Determine the [x, y] coordinate at the center of the cell enclosing the given text.  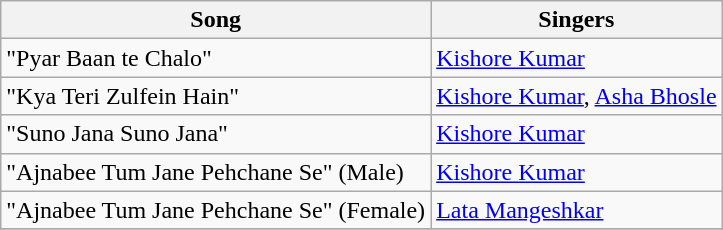
Singers [576, 20]
"Pyar Baan te Chalo" [216, 58]
Song [216, 20]
"Kya Teri Zulfein Hain" [216, 96]
"Suno Jana Suno Jana" [216, 134]
"Ajnabee Tum Jane Pehchane Se" (Male) [216, 172]
Lata Mangeshkar [576, 210]
"Ajnabee Tum Jane Pehchane Se" (Female) [216, 210]
Kishore Kumar, Asha Bhosle [576, 96]
